Scan for the cell matching the given text and deliver its (x, y) coordinate at center. 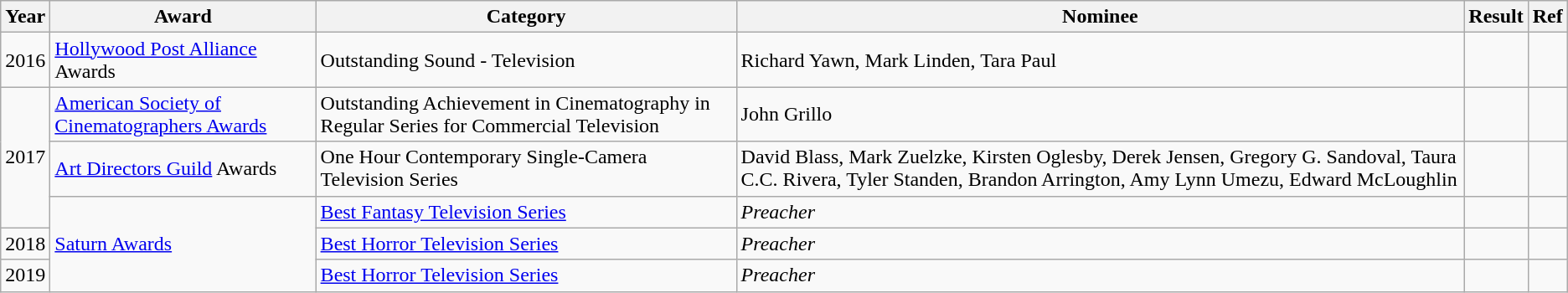
Outstanding Achievement in Cinematography in Regular Series for Commercial Television (526, 114)
Ref (1548, 17)
Art Directors Guild Awards (183, 169)
Outstanding Sound - Television (526, 60)
2017 (25, 157)
2019 (25, 275)
One Hour Contemporary Single-Camera Television Series (526, 169)
Hollywood Post Alliance Awards (183, 60)
Year (25, 17)
Best Fantasy Television Series (526, 212)
Saturn Awards (183, 244)
Result (1496, 17)
John Grillo (1101, 114)
Nominee (1101, 17)
Category (526, 17)
American Society of Cinematographers Awards (183, 114)
2018 (25, 244)
Award (183, 17)
Richard Yawn, Mark Linden, Tara Paul (1101, 60)
2016 (25, 60)
